Return (x, y) of the center of cell containing provided text 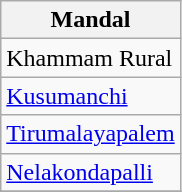
Khammam Rural (90, 58)
Nelakondapalli (90, 172)
Mandal (90, 20)
Kusumanchi (90, 96)
Tirumalayapalem (90, 134)
